Scan for the cell matching the given text and deliver its (X, Y) coordinate at center. 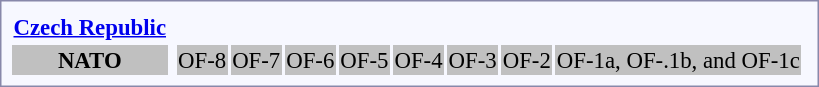
NATO (90, 60)
OF-3 (472, 60)
OF-6 (310, 60)
Czech Republic (90, 27)
OF-7 (256, 60)
OF-1a, OF-.1b, and OF-1c (678, 60)
OF-5 (364, 60)
OF-2 (526, 60)
OF-8 (202, 60)
OF-4 (418, 60)
